Return (x, y) of the center of cell containing provided text 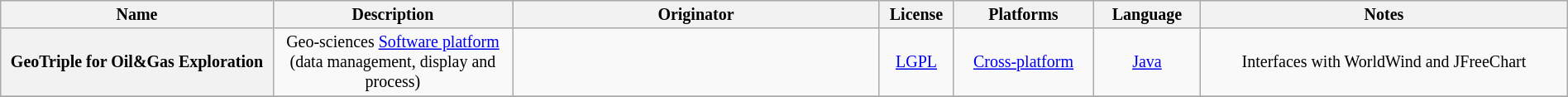
Interfaces with WorldWind and JFreeChart (1384, 63)
License (916, 15)
Platforms (1024, 15)
Cross-platform (1024, 63)
Language (1146, 15)
Notes (1384, 15)
Java (1146, 63)
LGPL (916, 63)
Originator (696, 15)
Description (392, 15)
Name (137, 15)
Geo-sciences Software platform (data management, display and process) (392, 63)
GeoTriple for Oil&Gas Exploration (137, 63)
